Return (x, y) of the center of cell containing provided text 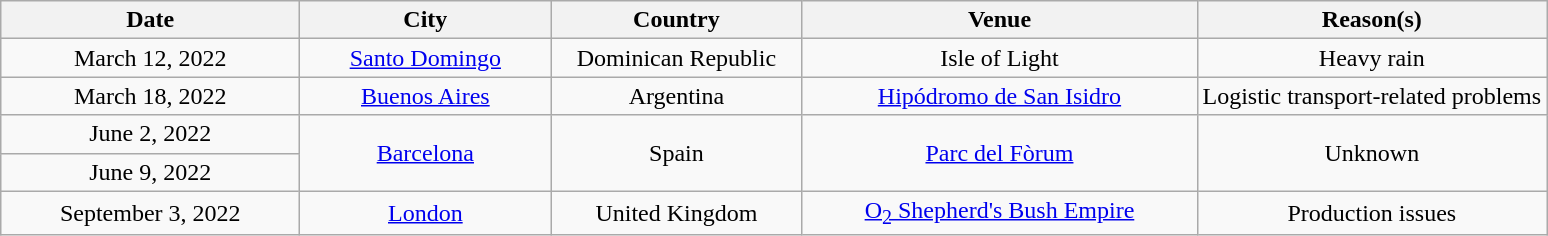
Santo Domingo (426, 58)
Logistic transport-related problems (1372, 96)
September 3, 2022 (150, 213)
Venue (1000, 20)
Country (676, 20)
Barcelona (426, 153)
June 2, 2022 (150, 134)
June 9, 2022 (150, 172)
Reason(s) (1372, 20)
Hipódromo de San Isidro (1000, 96)
London (426, 213)
Heavy rain (1372, 58)
Date (150, 20)
Dominican Republic (676, 58)
Production issues (1372, 213)
Spain (676, 153)
Parc del Fòrum (1000, 153)
Unknown (1372, 153)
City (426, 20)
Buenos Aires (426, 96)
March 12, 2022 (150, 58)
United Kingdom (676, 213)
O2 Shepherd's Bush Empire (1000, 213)
Isle of Light (1000, 58)
Argentina (676, 96)
March 18, 2022 (150, 96)
